Return [x, y] of the center of cell containing provided text 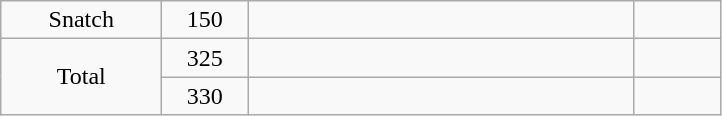
Snatch [82, 20]
150 [205, 20]
Total [82, 77]
330 [205, 96]
325 [205, 58]
